From the cell containing the given text, extract its center point as (x, y) coordinate. 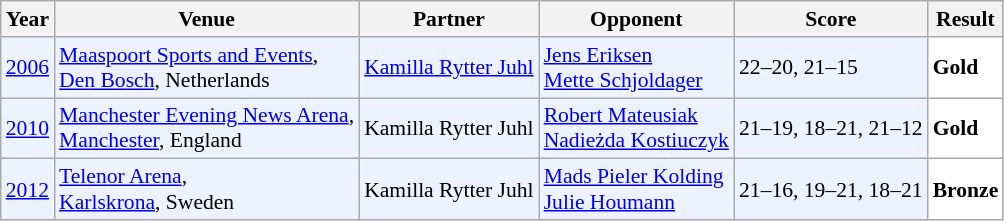
Mads Pieler Kolding Julie Houmann (636, 190)
Manchester Evening News Arena,Manchester, England (206, 128)
2010 (28, 128)
Year (28, 19)
Score (831, 19)
22–20, 21–15 (831, 68)
2012 (28, 190)
Jens Eriksen Mette Schjoldager (636, 68)
2006 (28, 68)
Maaspoort Sports and Events,Den Bosch, Netherlands (206, 68)
21–16, 19–21, 18–21 (831, 190)
Bronze (966, 190)
Telenor Arena,Karlskrona, Sweden (206, 190)
21–19, 18–21, 21–12 (831, 128)
Opponent (636, 19)
Venue (206, 19)
Partner (449, 19)
Robert Mateusiak Nadieżda Kostiuczyk (636, 128)
Result (966, 19)
